Find where the given text appears and provide that cell's center as (x, y) coordinate. 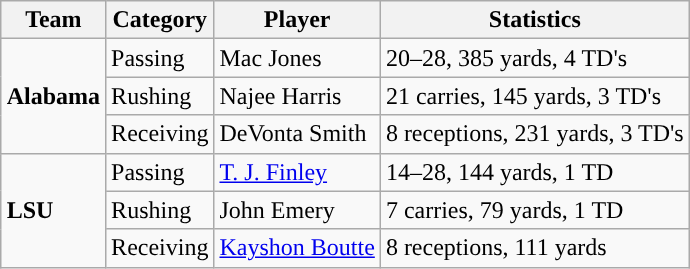
Player (297, 20)
Najee Harris (297, 96)
Alabama (53, 96)
Statistics (534, 20)
Mac Jones (297, 58)
20–28, 385 yards, 4 TD's (534, 58)
8 receptions, 111 yards (534, 248)
14–28, 144 yards, 1 TD (534, 172)
DeVonta Smith (297, 134)
T. J. Finley (297, 172)
LSU (53, 210)
7 carries, 79 yards, 1 TD (534, 210)
8 receptions, 231 yards, 3 TD's (534, 134)
Team (53, 20)
Category (160, 20)
Kayshon Boutte (297, 248)
John Emery (297, 210)
21 carries, 145 yards, 3 TD's (534, 96)
